Return the (X, Y) coordinate for the center point of the cell that contains the specified text.  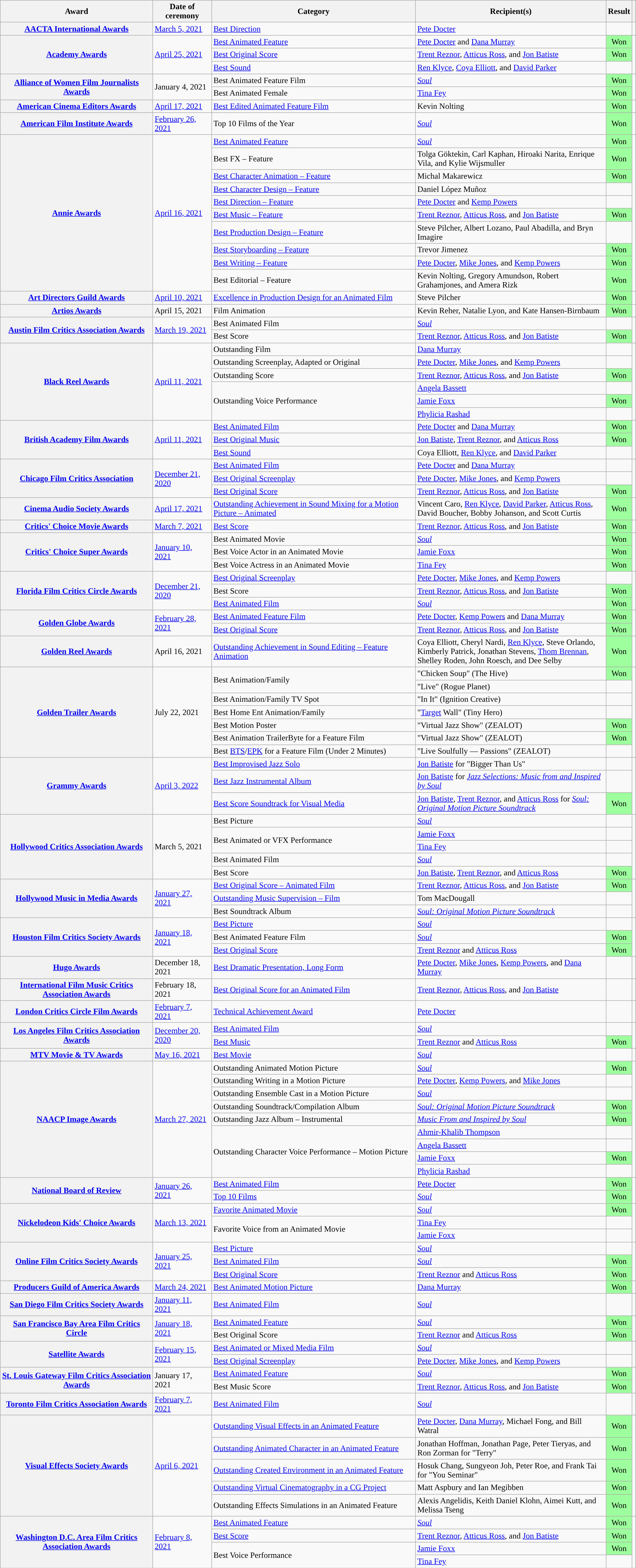
Black Reel Awards (77, 381)
July 22, 2021 (182, 712)
Alliance of Women Film Journalists Awards (77, 87)
Tolga Göktekin, Carl Kaphan, Hiroaki Narita, Enrique Vila, and Kylie Wijsmuller (511, 159)
Academy Awards (77, 55)
Jon Batiste for Jazz Selections: Music from and Inspired by Soul (511, 781)
St. Louis Gateway Film Critics Association Awards (77, 1380)
Critics' Choice Movie Awards (77, 526)
American Film Institute Awards (77, 123)
Best Animation/Family TV Spot (313, 699)
Outstanding Film (313, 349)
Best Animation TrailerByte for a Feature Film (313, 738)
Best Character Design – Feature (313, 189)
March 24, 2021 (182, 1287)
Best Production Design – Feature (313, 233)
Best Writing – Feature (313, 263)
Producers Guild of America Awards (77, 1287)
Jon Batiste, Trent Reznor, and Atticus Ross for Soul: Original Motion Picture Soundtrack (511, 803)
"Live" (Rogue Planet) (511, 687)
February 18, 2021 (182, 989)
Best Animated or VFX Performance (313, 840)
Michal Makarewicz (511, 176)
May 16, 2021 (182, 1055)
April 6, 2021 (182, 1466)
Top 10 Films of the Year (313, 123)
Outstanding Created Environment in an Animated Feature (313, 1470)
Outstanding Character Voice Performance – Motion Picture (313, 1152)
Best Storyboarding – Feature (313, 250)
April 15, 2021 (182, 311)
Best Voice Actress in an Animated Movie (313, 565)
Visual Effects Society Awards (77, 1466)
Satellite Awards (77, 1354)
December 20, 2020 (182, 1035)
Outstanding Soundtrack/Compilation Album (313, 1106)
Excellence in Production Design for an Animated Film (313, 298)
Outstanding Music Supervision – Film (313, 898)
Best Original Music (313, 440)
Outstanding Voice Performance (313, 401)
Best Animated Motion Picture (313, 1287)
Pete Docter, Mike Jones, Kemp Powers, and Dana Murray (511, 968)
Best Voice Performance (313, 1555)
Top 10 Films (313, 1197)
February 28, 2021 (182, 623)
San Francisco Bay Area Film Critics Circle (77, 1328)
March 27, 2021 (182, 1119)
January 17, 2021 (182, 1380)
"In It" (Ignition Creative) (511, 699)
Golden Globe Awards (77, 623)
AACTA International Awards (77, 29)
Film Animation (313, 311)
Annie Awards (77, 213)
December 18, 2021 (182, 968)
Jonathan Hoffman, Jonathan Page, Peter Tieryas, and Ron Zorman for "Terry" (511, 1448)
Best Animated Movie (313, 539)
Tom MacDougall (511, 898)
Outstanding Effects Simulations in an Animated Feature (313, 1505)
London Critics Circle Film Awards (77, 1012)
Coya Elliott, Cheryl Nardi, Ren Klyce, Steve Orlando, Kimberly Patrick, Jonathan Stevens, Thom Brennan, Shelley Roden, John Roesch, and Dee Selby (511, 652)
Outstanding Ensemble Cast in a Motion Picture (313, 1093)
Kevin Nolting, Gregory Amundson, Robert Grahamjones, and Amera Rizk (511, 280)
"Live Soulfully — Passions" (ZEALOT) (511, 751)
Best Movie (313, 1055)
January 11, 2021 (182, 1305)
March 19, 2021 (182, 330)
Best Improvised Jazz Solo (313, 764)
Outstanding Achievement in Sound Mixing for a Motion Picture – Animated (313, 509)
Artios Awards (77, 311)
Outstanding Score (313, 375)
Best Editorial – Feature (313, 280)
Category (313, 12)
Outstanding Animated Motion Picture (313, 1068)
January 25, 2021 (182, 1261)
Best Original Score for an Animated Film (313, 989)
"Chicken Soup" (The Hive) (511, 674)
Hugo Awards (77, 968)
Coya Elliott, Ren Klyce, and David Parker (511, 453)
Favorite Voice from an Animated Movie (313, 1229)
"Target Wall" (Tiny Hero) (511, 712)
April 10, 2021 (182, 298)
Outstanding Achievement in Sound Editing – Feature Animation (313, 652)
Best Jazz Instrumental Album (313, 781)
Outstanding Jazz Album – Instrumental (313, 1119)
Grammy Awards (77, 786)
February 8, 2021 (182, 1542)
Best Soundtrack Album (313, 911)
Recipient(s) (511, 12)
Nickelodeon Kids' Choice Awards (77, 1223)
Outstanding Writing in a Motion Picture (313, 1080)
Music From and Inspired by Soul (511, 1119)
Los Angeles Film Critics Association Awards (77, 1035)
Best Voice Actor in an Animated Movie (313, 552)
Jon Batiste for "Bigger Than Us" (511, 764)
February 26, 2021 (182, 123)
Best Score Soundtrack for Visual Media (313, 803)
Florida Film Critics Circle Awards (77, 591)
Vincent Caro, Ren Klyce, David Parker, Atticus Ross, David Boucher, Bobby Johanson, and Scott Curtis (511, 509)
Ren Klyce, Coya Elliott, and David Parker (511, 67)
Best Animated Female (313, 93)
January 26, 2021 (182, 1190)
Technical Achievement Award (313, 1012)
Washington D.C. Area Film Critics Association Awards (77, 1542)
Pete Docter, Kemp Powers, and Mike Jones (511, 1080)
Chicago Film Critics Association (77, 478)
Pete Docter, Dana Murray, Michael Fong, and Bill Watral (511, 1426)
Best Original Score – Animated Film (313, 886)
Kevin Nolting (511, 106)
Best Music (313, 1042)
Best Character Animation – Feature (313, 176)
April 25, 2021 (182, 55)
Best Dramatic Presentation, Long Form (313, 968)
Best Music Score (313, 1387)
American Cinema Editors Awards (77, 106)
March 7, 2021 (182, 526)
February 15, 2021 (182, 1354)
Toronto Film Critics Association Awards (77, 1404)
Best Animated or Mixed Media Film (313, 1348)
National Board of Review (77, 1190)
Best FX – Feature (313, 159)
Trevor Jimenez (511, 250)
January 27, 2021 (182, 898)
MTV Movie & TV Awards (77, 1055)
Best Animation/Family (313, 680)
Cinema Audio Society Awards (77, 509)
Best Direction – Feature (313, 202)
International Film Music Critics Association Awards (77, 989)
Daniel López Muñoz (511, 189)
Hollywood Music in Media Awards (77, 898)
Ahmir-Khalib Thompson (511, 1132)
Date of ceremony (182, 12)
Austin Film Critics Association Awards (77, 330)
Best Home Ent Animation/Family (313, 712)
Pete Docter and Kemp Powers (511, 202)
Art Directors Guild Awards (77, 298)
January 10, 2021 (182, 552)
Hollywood Critics Association Awards (77, 847)
Best Edited Animated Feature Film (313, 106)
NAACP Image Awards (77, 1119)
Hosuk Chang, Sungyeon Joh, Peter Roe, and Frank Tai for "You Seminar" (511, 1470)
Steve Pilcher, Albert Lozano, Paul Abadilla, and Bryn Imagire (511, 233)
Outstanding Visual Effects in an Animated Feature (313, 1426)
Best Direction (313, 29)
Pete Docter, Kemp Powers and Dana Murray (511, 616)
Outstanding Animated Character in an Animated Feature (313, 1448)
March 13, 2021 (182, 1223)
Best Motion Poster (313, 725)
Online Film Critics Society Awards (77, 1261)
Kevin Reher, Natalie Lyon, and Kate Hansen-Birnbaum (511, 311)
Houston Film Critics Society Awards (77, 937)
Favorite Animated Movie (313, 1210)
Steve Pilcher (511, 298)
January 4, 2021 (182, 87)
Golden Trailer Awards (77, 712)
April 3, 2022 (182, 786)
Alexis Angelidis, Keith Daniel Klohn, Aimei Kutt, and Melissa Tseng (511, 1505)
Best BTS/EPK for a Feature Film (Under 2 Minutes) (313, 751)
Result (619, 12)
Award (77, 12)
Critics' Choice Super Awards (77, 552)
Matt Aspbury and Ian Megibben (511, 1488)
Best Music – Feature (313, 215)
San Diego Film Critics Society Awards (77, 1305)
British Academy Film Awards (77, 440)
Outstanding Screenplay, Adapted or Original (313, 362)
Golden Reel Awards (77, 652)
Outstanding Virtual Cinematography in a CG Project (313, 1488)
